Search for the cell housing the specified text and yield its (x, y) center coordinate. 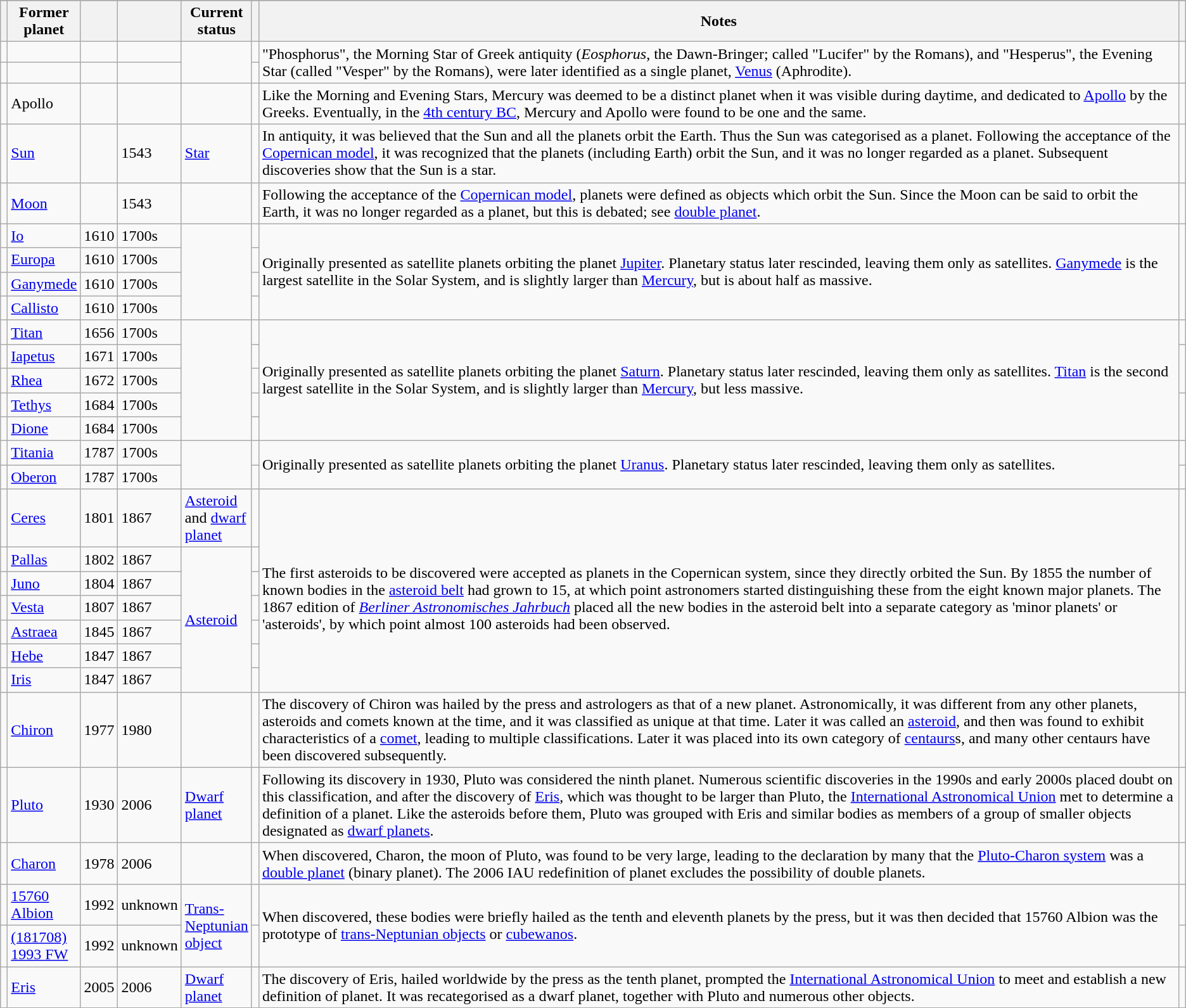
Originally presented as satellite planets orbiting the planet Uranus. Planetary status later rescinded, leaving them only as satellites. (718, 465)
15760 Albion (44, 905)
1656 (99, 332)
1977 (99, 730)
Pluto (44, 805)
Asteroid and dwarf planet (217, 518)
1978 (99, 863)
Iapetus (44, 356)
1845 (99, 632)
1802 (99, 559)
Iris (44, 680)
Apollo (44, 104)
Former planet (44, 22)
Tethys (44, 405)
Titania (44, 453)
Current status (217, 22)
1930 (99, 805)
Star (217, 153)
Asteroid (217, 620)
1980 (150, 730)
2005 (99, 987)
Astraea (44, 632)
Io (44, 236)
Oberon (44, 477)
Titan (44, 332)
Dione (44, 429)
1804 (99, 584)
Chiron (44, 730)
Ganymede (44, 284)
Juno (44, 584)
(181708) 1993 FW (44, 945)
Rhea (44, 380)
Eris (44, 987)
Ceres (44, 518)
Hebe (44, 656)
Vesta (44, 608)
1672 (99, 380)
1671 (99, 356)
Sun (44, 153)
Pallas (44, 559)
Notes (718, 22)
Trans-Neptunian object (217, 925)
Europa (44, 260)
Charon (44, 863)
1801 (99, 518)
Moon (44, 203)
1807 (99, 608)
Callisto (44, 308)
